Output the [X, Y] coordinate of the center of the cell containing the given text.  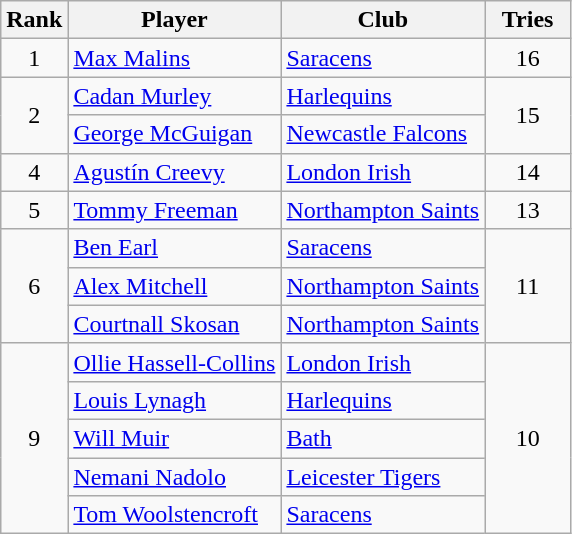
Bath [383, 438]
Rank [34, 20]
11 [528, 286]
Club [383, 20]
5 [34, 210]
6 [34, 286]
Courtnall Skosan [174, 324]
Tommy Freeman [174, 210]
Ollie Hassell-Collins [174, 362]
Alex Mitchell [174, 286]
Ben Earl [174, 248]
9 [34, 438]
1 [34, 58]
15 [528, 115]
13 [528, 210]
4 [34, 172]
10 [528, 438]
Tries [528, 20]
Louis Lynagh [174, 400]
Will Muir [174, 438]
Tom Woolstencroft [174, 515]
George McGuigan [174, 134]
Cadan Murley [174, 96]
2 [34, 115]
Leicester Tigers [383, 477]
Max Malins [174, 58]
Player [174, 20]
14 [528, 172]
Nemani Nadolo [174, 477]
16 [528, 58]
Newcastle Falcons [383, 134]
Agustín Creevy [174, 172]
